Identify which cell holds the provided text, then report its (X, Y) central coordinate. 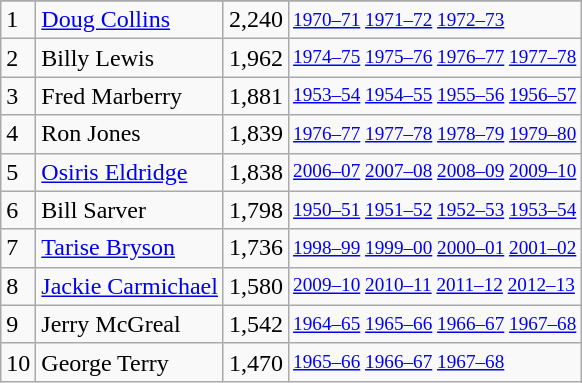
Tarise Bryson (130, 248)
1974–75 1975–76 1976–77 1977–78 (435, 58)
Jackie Carmichael (130, 286)
1964–65 1965–66 1966–67 1967–68 (435, 324)
10 (18, 362)
Fred Marberry (130, 96)
George Terry (130, 362)
2009–10 2010–11 2011–12 2012–13 (435, 286)
9 (18, 324)
1,839 (256, 134)
1,962 (256, 58)
1,580 (256, 286)
1,736 (256, 248)
1,838 (256, 172)
1965–66 1966–67 1967–68 (435, 362)
2 (18, 58)
1 (18, 20)
Bill Sarver (130, 210)
Doug Collins (130, 20)
1,542 (256, 324)
8 (18, 286)
5 (18, 172)
7 (18, 248)
3 (18, 96)
1998–99 1999–00 2000–01 2001–02 (435, 248)
Ron Jones (130, 134)
6 (18, 210)
1950–51 1951–52 1952–53 1953–54 (435, 210)
Jerry McGreal (130, 324)
1,798 (256, 210)
1,470 (256, 362)
1,881 (256, 96)
2006–07 2007–08 2008–09 2009–10 (435, 172)
Osiris Eldridge (130, 172)
1953–54 1954–55 1955–56 1956–57 (435, 96)
2,240 (256, 20)
Billy Lewis (130, 58)
1976–77 1977–78 1978–79 1979–80 (435, 134)
1970–71 1971–72 1972–73 (435, 20)
4 (18, 134)
